From the cell containing the given text, extract its center point as (x, y) coordinate. 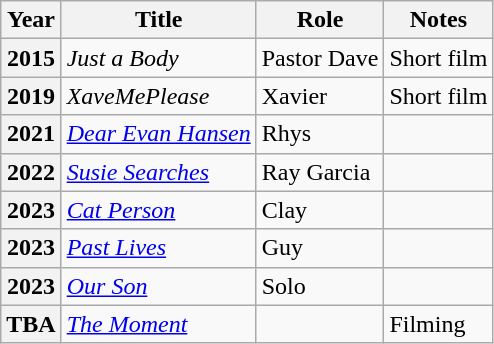
2022 (31, 172)
Just a Body (158, 58)
2021 (31, 134)
XaveMePlease (158, 96)
Cat Person (158, 210)
Title (158, 20)
Xavier (320, 96)
Notes (438, 20)
Pastor Dave (320, 58)
Past Lives (158, 248)
2015 (31, 58)
TBA (31, 324)
Dear Evan Hansen (158, 134)
Ray Garcia (320, 172)
Year (31, 20)
Our Son (158, 286)
Filming (438, 324)
Clay (320, 210)
Guy (320, 248)
The Moment (158, 324)
Solo (320, 286)
Role (320, 20)
2019 (31, 96)
Susie Searches (158, 172)
Rhys (320, 134)
